Output the (x, y) coordinate of the center of the cell containing the given text.  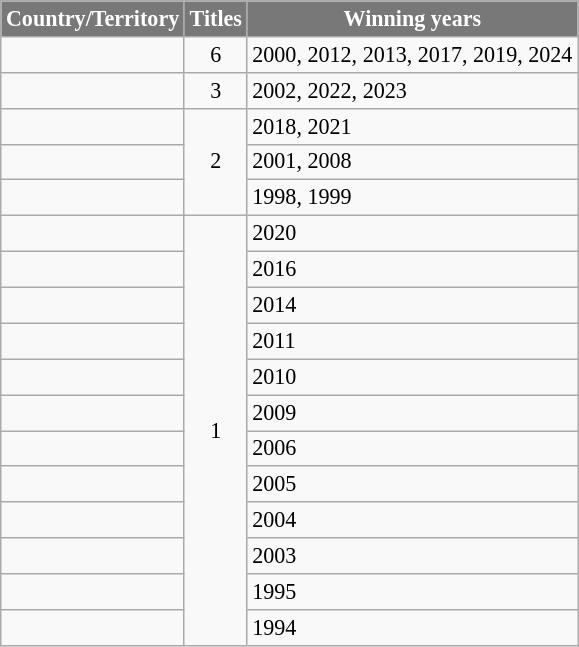
2 (216, 162)
1998, 1999 (412, 198)
2002, 2022, 2023 (412, 90)
1994 (412, 627)
2003 (412, 556)
6 (216, 54)
2020 (412, 233)
2004 (412, 520)
2005 (412, 484)
2016 (412, 269)
2011 (412, 341)
3 (216, 90)
Titles (216, 18)
Country/Territory (93, 18)
2001, 2008 (412, 162)
1 (216, 430)
2006 (412, 448)
2014 (412, 305)
2000, 2012, 2013, 2017, 2019, 2024 (412, 54)
Winning years (412, 18)
2018, 2021 (412, 126)
2009 (412, 412)
2010 (412, 377)
1995 (412, 591)
